Extract the (x, y) coordinate from the center of the cell holding the provided text.  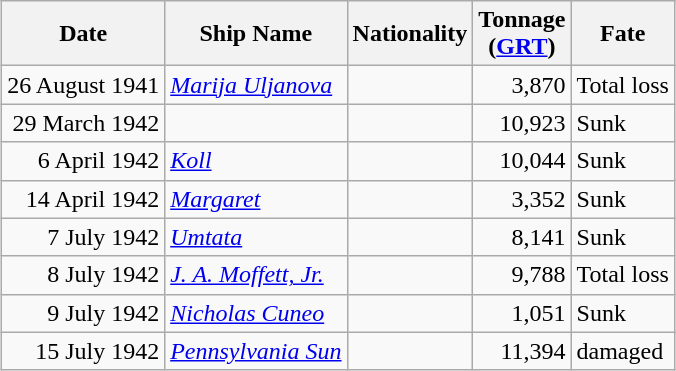
J. A. Moffett, Jr. (256, 275)
Nicholas Cuneo (256, 313)
8 July 1942 (84, 275)
7 July 1942 (84, 237)
9,788 (522, 275)
3,870 (522, 85)
15 July 1942 (84, 351)
Tonnage(GRT) (522, 34)
Nationality (410, 34)
26 August 1941 (84, 85)
Margaret (256, 199)
Koll (256, 161)
Umtata (256, 237)
Ship Name (256, 34)
14 April 1942 (84, 199)
9 July 1942 (84, 313)
1,051 (522, 313)
Pennsylvania Sun (256, 351)
damaged (622, 351)
29 March 1942 (84, 123)
11,394 (522, 351)
Marija Uljanova (256, 85)
Date (84, 34)
Fate (622, 34)
3,352 (522, 199)
10,923 (522, 123)
8,141 (522, 237)
6 April 1942 (84, 161)
10,044 (522, 161)
